Search for the cell housing the specified text and yield its (X, Y) center coordinate. 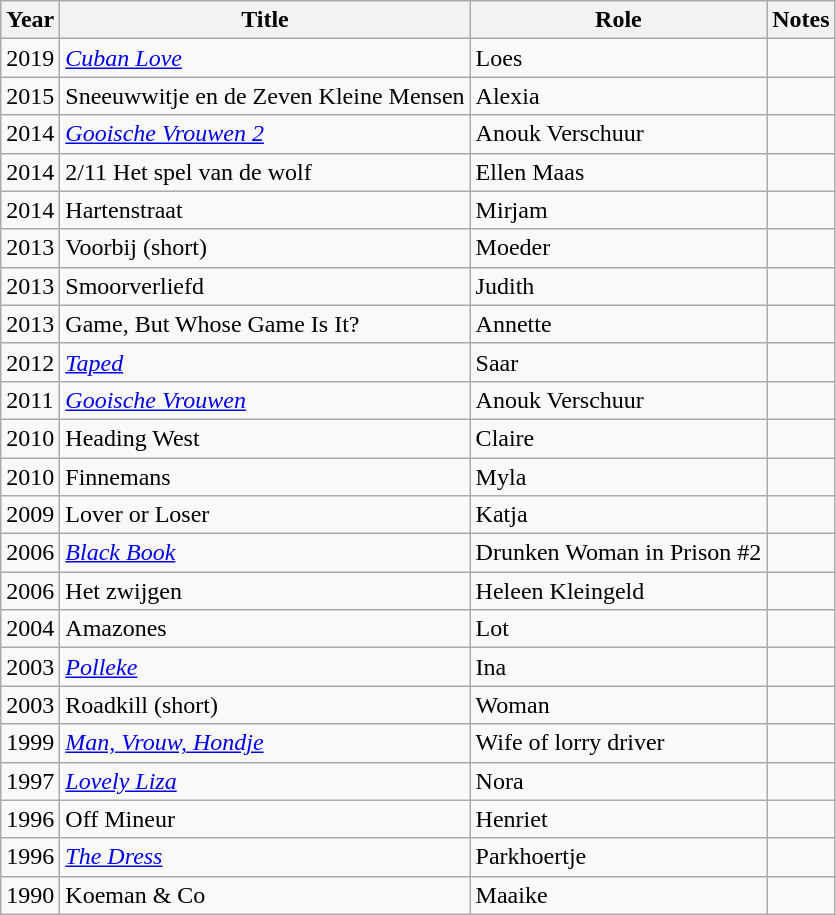
Het zwijgen (265, 591)
Sneeuwwitje en de Zeven Kleine Mensen (265, 96)
2011 (30, 400)
Judith (618, 286)
Wife of lorry driver (618, 743)
Roadkill (short) (265, 705)
Black Book (265, 553)
Mirjam (618, 210)
Voorbij (short) (265, 248)
2/11 Het spel van de wolf (265, 172)
2019 (30, 58)
Lover or Loser (265, 515)
Annette (618, 324)
Finnemans (265, 477)
The Dress (265, 857)
Game, But Whose Game Is It? (265, 324)
1997 (30, 781)
Lovely Liza (265, 781)
Claire (618, 438)
Gooische Vrouwen 2 (265, 134)
Role (618, 20)
Heading West (265, 438)
Ina (618, 667)
Polleke (265, 667)
Ellen Maas (618, 172)
Man, Vrouw, Hondje (265, 743)
Henriet (618, 819)
2009 (30, 515)
2012 (30, 362)
2015 (30, 96)
Taped (265, 362)
Loes (618, 58)
Hartenstraat (265, 210)
Smoorverliefd (265, 286)
Maaike (618, 895)
Moeder (618, 248)
1990 (30, 895)
Katja (618, 515)
Woman (618, 705)
Cuban Love (265, 58)
Myla (618, 477)
Amazones (265, 629)
Nora (618, 781)
Parkhoertje (618, 857)
2004 (30, 629)
Gooische Vrouwen (265, 400)
Koeman & Co (265, 895)
Alexia (618, 96)
Heleen Kleingeld (618, 591)
Off Mineur (265, 819)
Notes (801, 20)
Drunken Woman in Prison #2 (618, 553)
Title (265, 20)
1999 (30, 743)
Saar (618, 362)
Year (30, 20)
Lot (618, 629)
